Capture the cell that displays the provided text and extract its [X, Y] central coordinate. 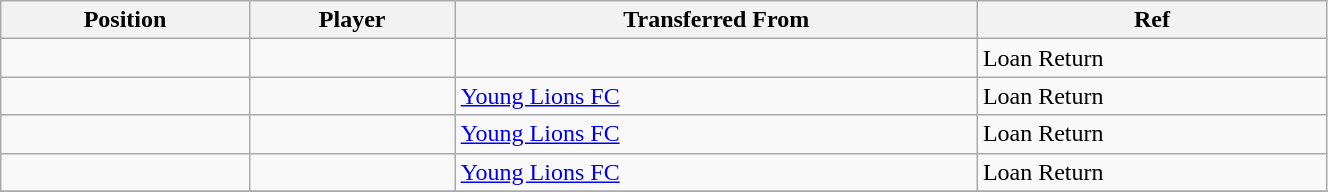
Transferred From [716, 20]
Position [125, 20]
Player [352, 20]
Ref [1152, 20]
